From the cell containing the given text, extract its center point as (X, Y) coordinate. 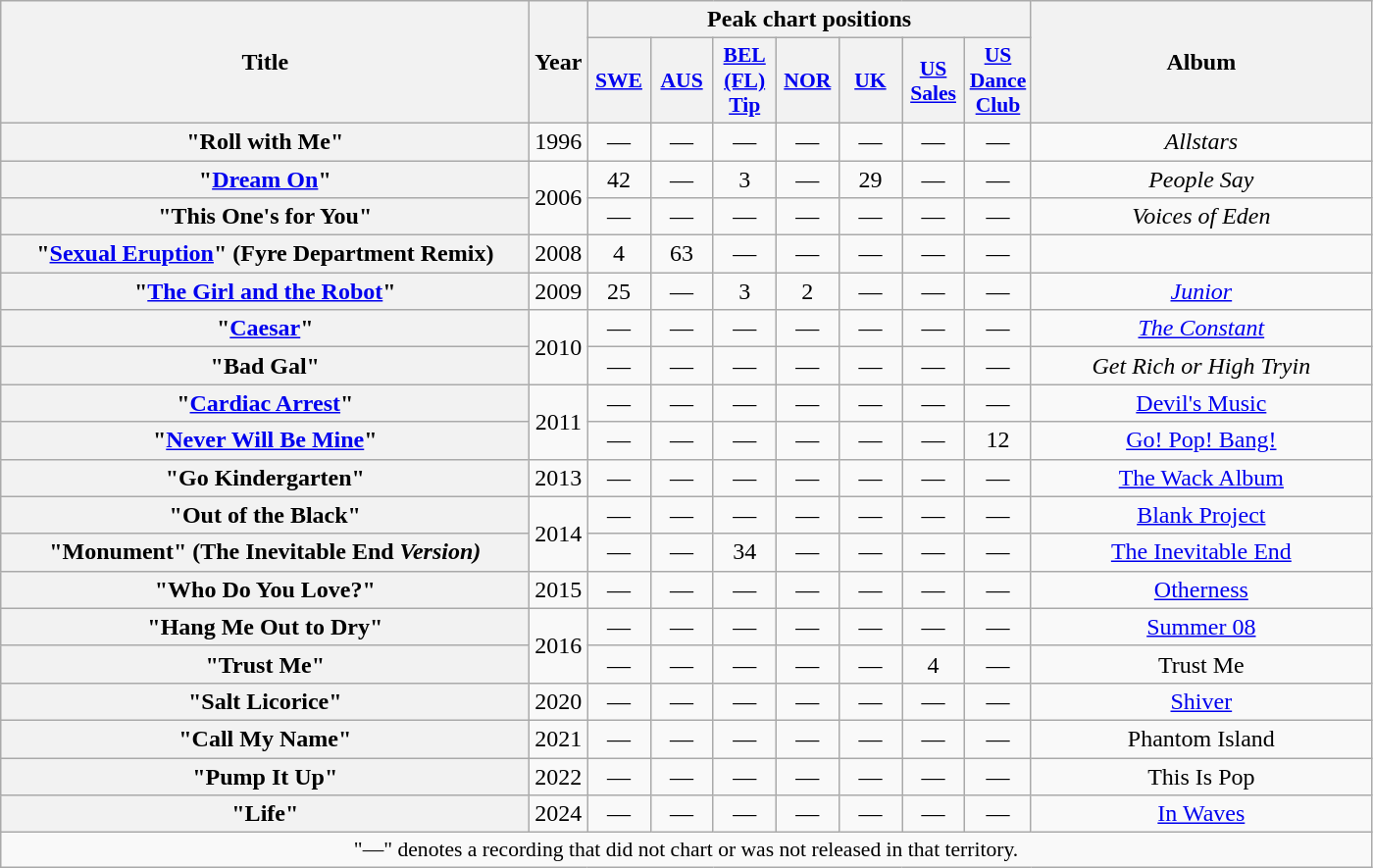
34 (744, 552)
1996 (559, 141)
"Out of the Black" (265, 515)
Summer 08 (1200, 627)
Junior (1200, 291)
"Roll with Me" (265, 141)
"Hang Me Out to Dry" (265, 627)
Get Rich or High Tryin (1200, 366)
"Monument" (The Inevitable End Version) (265, 552)
"—" denotes a recording that did not chart or was not released in that territory. (686, 850)
The Wack Album (1200, 478)
Otherness (1200, 589)
2006 (559, 198)
"Pump It Up" (265, 776)
"Trust Me" (265, 664)
Year (559, 63)
"Call My Name" (265, 739)
"Caesar" (265, 329)
2021 (559, 739)
2016 (559, 645)
SWE (619, 80)
Phantom Island (1200, 739)
UK (870, 80)
Peak chart positions (809, 20)
In Waves (1200, 814)
Allstars (1200, 141)
2011 (559, 422)
"Go Kindergarten" (265, 478)
"Sexual Eruption" (Fyre Department Remix) (265, 254)
"Dream On" (265, 179)
Shiver (1200, 701)
2022 (559, 776)
"Who Do You Love?" (265, 589)
12 (998, 440)
2008 (559, 254)
USDanceClub (998, 80)
Voices of Eden (1200, 217)
42 (619, 179)
2020 (559, 701)
2014 (559, 534)
"Salt Licorice" (265, 701)
"This One's for You" (265, 217)
This Is Pop (1200, 776)
"Cardiac Arrest" (265, 403)
The Inevitable End (1200, 552)
2 (807, 291)
Blank Project (1200, 515)
NOR (807, 80)
The Constant (1200, 329)
Trust Me (1200, 664)
29 (870, 179)
Title (265, 63)
63 (682, 254)
"Life" (265, 814)
25 (619, 291)
"The Girl and the Robot" (265, 291)
USSales (934, 80)
"Never Will Be Mine" (265, 440)
2013 (559, 478)
"Bad Gal" (265, 366)
Album (1200, 63)
BEL (FL) Tip (744, 80)
People Say (1200, 179)
2015 (559, 589)
Devil's Music (1200, 403)
AUS (682, 80)
2009 (559, 291)
2010 (559, 347)
2024 (559, 814)
Go! Pop! Bang! (1200, 440)
